For the text-containing cell, return its midpoint in [x, y] coordinate format. 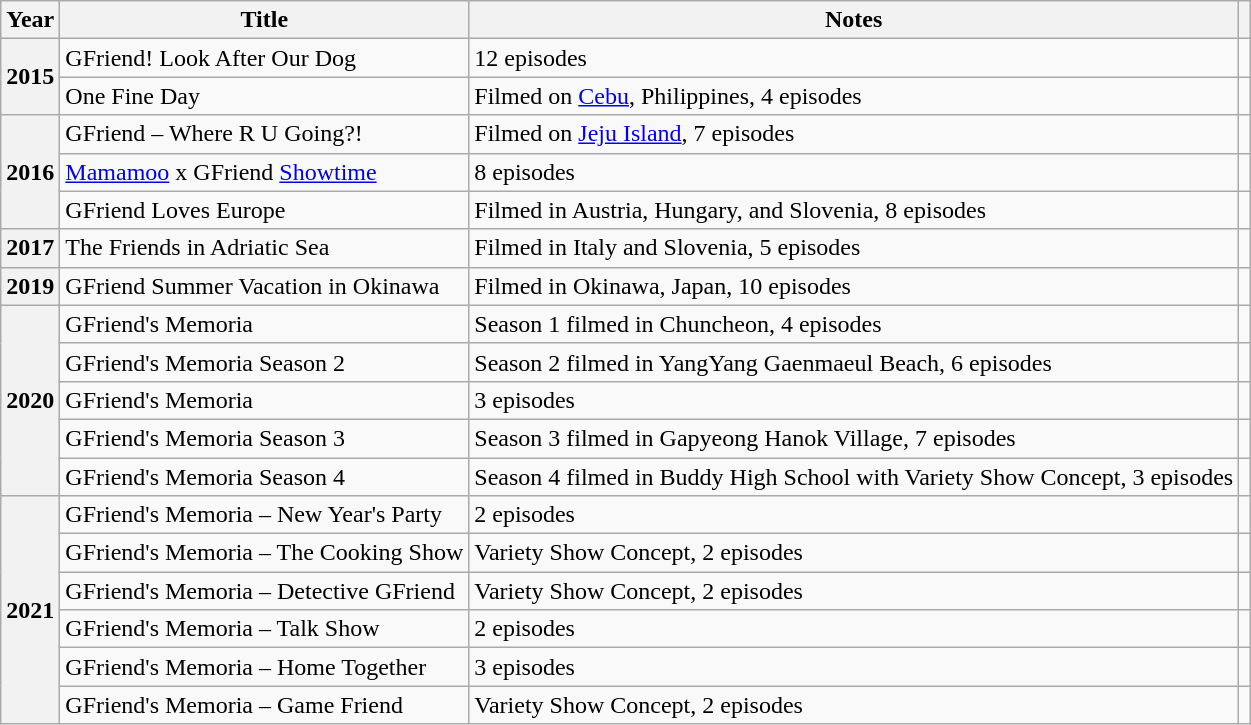
Year [30, 20]
Filmed in Italy and Slovenia, 5 episodes [854, 248]
Filmed on Jeju Island, 7 episodes [854, 134]
GFriend – Where R U Going?! [264, 134]
GFriend Loves Europe [264, 210]
GFriend! Look After Our Dog [264, 58]
GFriend Summer Vacation in Okinawa [264, 286]
Notes [854, 20]
2016 [30, 172]
GFriend's Memoria Season 3 [264, 438]
GFriend's Memoria Season 4 [264, 477]
2019 [30, 286]
GFriend's Memoria Season 2 [264, 362]
GFriend's Memoria – Talk Show [264, 629]
12 episodes [854, 58]
The Friends in Adriatic Sea [264, 248]
Title [264, 20]
8 episodes [854, 172]
One Fine Day [264, 96]
GFriend's Memoria – Home Together [264, 667]
GFriend's Memoria – The Cooking Show [264, 553]
Filmed in Okinawa, Japan, 10 episodes [854, 286]
GFriend's Memoria – Game Friend [264, 705]
Filmed in Austria, Hungary, and Slovenia, 8 episodes [854, 210]
GFriend's Memoria – Detective GFriend [264, 591]
Season 4 filmed in Buddy High School with Variety Show Concept, 3 episodes [854, 477]
Season 1 filmed in Chuncheon, 4 episodes [854, 324]
2020 [30, 400]
Filmed on Cebu, Philippines, 4 episodes [854, 96]
Mamamoo x GFriend Showtime [264, 172]
GFriend's Memoria – New Year's Party [264, 515]
2017 [30, 248]
Season 3 filmed in Gapyeong Hanok Village, 7 episodes [854, 438]
Season 2 filmed in YangYang Gaenmaeul Beach, 6 episodes [854, 362]
2015 [30, 77]
2021 [30, 610]
